Identify which cell holds the provided text, then report its [X, Y] central coordinate. 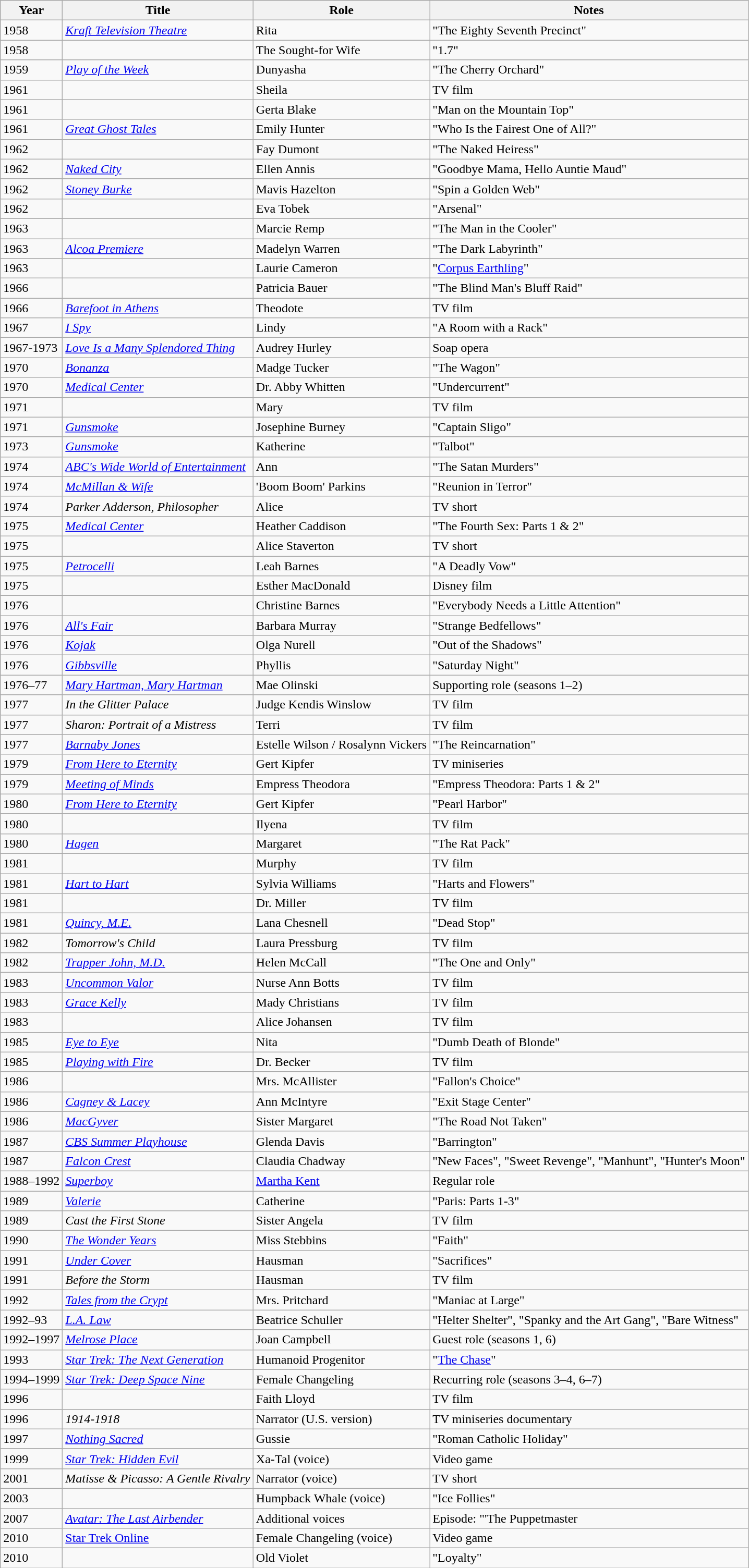
Miss Stebbins [341, 1241]
Sheila [341, 90]
The Wonder Years [158, 1241]
Empress Theodora [341, 784]
Avatar: The Last Airbender [158, 1518]
"The Chase" [589, 1359]
Humanoid Progenitor [341, 1359]
Superboy [158, 1181]
"Loyalty" [589, 1558]
Mrs. McAllister [341, 1082]
1914-1918 [158, 1419]
Nurse Ann Botts [341, 983]
Eye to Eye [158, 1042]
"Helter Shelter", "Spanky and the Art Gang", "Bare Witness" [589, 1320]
1967 [31, 328]
Mae Olinski [341, 685]
Narrator (voice) [341, 1478]
Lindy [341, 328]
Play of the Week [158, 70]
"The Cherry Orchard" [589, 70]
Katherine [341, 447]
"Empress Theodora: Parts 1 & 2" [589, 784]
"Corpus Earthling" [589, 268]
Title [158, 10]
"Roman Catholic Holiday" [589, 1439]
Gibbsville [158, 665]
Stoney Burke [158, 189]
Joan Campbell [341, 1340]
Matisse & Picasso: A Gentle Rivalry [158, 1478]
Star Trek: Hidden Evil [158, 1459]
Leah Barnes [341, 566]
Uncommon Valor [158, 983]
TV miniseries documentary [589, 1419]
Judge Kendis Winslow [341, 705]
1967-1973 [31, 348]
Kraft Television Theatre [158, 30]
2007 [31, 1518]
Ann [341, 467]
CBS Summer Playhouse [158, 1141]
All's Fair [158, 626]
Soap opera [589, 348]
1999 [31, 1459]
Quincy, M.E. [158, 923]
Dr. Becker [341, 1062]
Heather Caddison [341, 526]
"Pearl Harbor" [589, 804]
Dunyasha [341, 70]
Mrs. Pritchard [341, 1300]
Female Changeling [341, 1379]
1992 [31, 1300]
Melrose Place [158, 1340]
"The One and Only" [589, 963]
"Talbot" [589, 447]
"Exit Stage Center" [589, 1101]
"Sacrifices" [589, 1260]
Ilyena [341, 824]
"The Blind Man's Bluff Raid" [589, 288]
Notes [589, 10]
Gerta Blake [341, 109]
Mary Hartman, Mary Hartman [158, 685]
Bonanza [158, 367]
Sister Margaret [341, 1121]
Disney film [589, 586]
Mavis Hazelton [341, 189]
"The Road Not Taken" [589, 1121]
Humpback Whale (voice) [341, 1498]
"1.7" [589, 50]
Sylvia Williams [341, 884]
2003 [31, 1498]
Dr. Abby Whitten [341, 387]
1959 [31, 70]
Tales from the Crypt [158, 1300]
1997 [31, 1439]
"The Satan Murders" [589, 467]
Regular role [589, 1181]
"Out of the Shadows" [589, 645]
"Faith" [589, 1241]
Sister Angela [341, 1221]
Year [31, 10]
TV miniseries [589, 764]
"The Wagon" [589, 367]
"A Deadly Vow" [589, 566]
1990 [31, 1241]
Ellen Annis [341, 169]
Fay Dumont [341, 149]
"Man on the Mountain Top" [589, 109]
1988–1992 [31, 1181]
"Reunion in Terror" [589, 486]
Alice Johansen [341, 1022]
Meeting of Minds [158, 784]
1992–1997 [31, 1340]
Helen McCall [341, 963]
"Dumb Death of Blonde" [589, 1042]
Estelle Wilson / Rosalynn Vickers [341, 744]
'Boom Boom' Parkins [341, 486]
Before the Storm [158, 1280]
Phyllis [341, 665]
Valerie [158, 1200]
Nita [341, 1042]
Sharon: Portrait of a Mistress [158, 725]
Guest role (seasons 1, 6) [589, 1340]
Patricia Bauer [341, 288]
Cast the First Stone [158, 1221]
Madelyn Warren [341, 249]
1992–93 [31, 1320]
"Paris: Parts 1-3" [589, 1200]
Martha Kent [341, 1181]
Tomorrow's Child [158, 943]
"New Faces", "Sweet Revenge", "Manhunt", "Hunter's Moon" [589, 1161]
"The Naked Heiress" [589, 149]
"The Reincarnation" [589, 744]
Josephine Burney [341, 427]
"Goodbye Mama, Hello Auntie Maud" [589, 169]
Parker Adderson, Philosopher [158, 506]
"A Room with a Rack" [589, 328]
"Fallon's Choice" [589, 1082]
Alcoa Premiere [158, 249]
Theodote [341, 308]
Gussie [341, 1439]
Falcon Crest [158, 1161]
Alice Staverton [341, 546]
Lana Chesnell [341, 923]
Catherine [341, 1200]
"The Eighty Seventh Precinct" [589, 30]
Recurring role (seasons 3–4, 6–7) [589, 1379]
"Spin a Golden Web" [589, 189]
"The Rat Pack" [589, 843]
Mary [341, 407]
Star Trek Online [158, 1538]
Laura Pressburg [341, 943]
"Strange Bedfellows" [589, 626]
Mady Christians [341, 1002]
1993 [31, 1359]
Emily Hunter [341, 129]
Xa-Tal (voice) [341, 1459]
Dr. Miller [341, 903]
The Sought-for Wife [341, 50]
Murphy [341, 863]
I Spy [158, 328]
"The Dark Labyrinth" [589, 249]
Great Ghost Tales [158, 129]
Supporting role (seasons 1–2) [589, 685]
In the Glitter Palace [158, 705]
Cagney & Lacey [158, 1101]
McMillan & Wife [158, 486]
"Ice Follies" [589, 1498]
Nothing Sacred [158, 1439]
MacGyver [158, 1121]
Barbara Murray [341, 626]
Christine Barnes [341, 606]
2001 [31, 1478]
Margaret [341, 843]
"Everybody Needs a Little Attention" [589, 606]
"Saturday Night" [589, 665]
1994–1999 [31, 1379]
Marcie Remp [341, 228]
Glenda Davis [341, 1141]
"Maniac at Large" [589, 1300]
"Harts and Flowers" [589, 884]
Narrator (U.S. version) [341, 1419]
Eva Tobek [341, 209]
Under Cover [158, 1260]
ABC's Wide World of Entertainment [158, 467]
Madge Tucker [341, 367]
Petrocelli [158, 566]
1976–77 [31, 685]
Esther MacDonald [341, 586]
Faith Lloyd [341, 1399]
Olga Nurell [341, 645]
Audrey Hurley [341, 348]
Hart to Hart [158, 884]
"The Man in the Cooler" [589, 228]
Rita [341, 30]
Star Trek: Deep Space Nine [158, 1379]
Old Violet [341, 1558]
Kojak [158, 645]
"Who Is the Fairest One of All?" [589, 129]
Grace Kelly [158, 1002]
"Barrington" [589, 1141]
1973 [31, 447]
Trapper John, M.D. [158, 963]
Playing with Fire [158, 1062]
Ann McIntyre [341, 1101]
"The Fourth Sex: Parts 1 & 2" [589, 526]
Alice [341, 506]
L.A. Law [158, 1320]
"Captain Sligo" [589, 427]
Laurie Cameron [341, 268]
Terri [341, 725]
Star Trek: The Next Generation [158, 1359]
Naked City [158, 169]
Love Is a Many Splendored Thing [158, 348]
Role [341, 10]
Female Changeling (voice) [341, 1538]
Beatrice Schuller [341, 1320]
Hagen [158, 843]
Barefoot in Athens [158, 308]
Claudia Chadway [341, 1161]
Barnaby Jones [158, 744]
"Dead Stop" [589, 923]
"Arsenal" [589, 209]
Additional voices [341, 1518]
Episode: "'The Puppetmaster [589, 1518]
"Undercurrent" [589, 387]
